Determine the [x, y] coordinate at the center of the cell enclosing the given text.  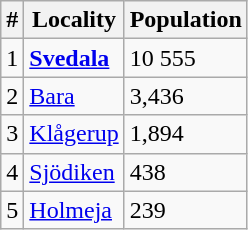
3,436 [186, 96]
Holmeja [74, 210]
5 [12, 210]
Svedala [74, 58]
Sjödiken [74, 172]
1,894 [186, 134]
3 [12, 134]
Bara [74, 96]
1 [12, 58]
10 555 [186, 58]
2 [12, 96]
Klågerup [74, 134]
4 [12, 172]
Population [186, 20]
# [12, 20]
239 [186, 210]
438 [186, 172]
Locality [74, 20]
